For the text-containing cell, return its midpoint in (x, y) coordinate format. 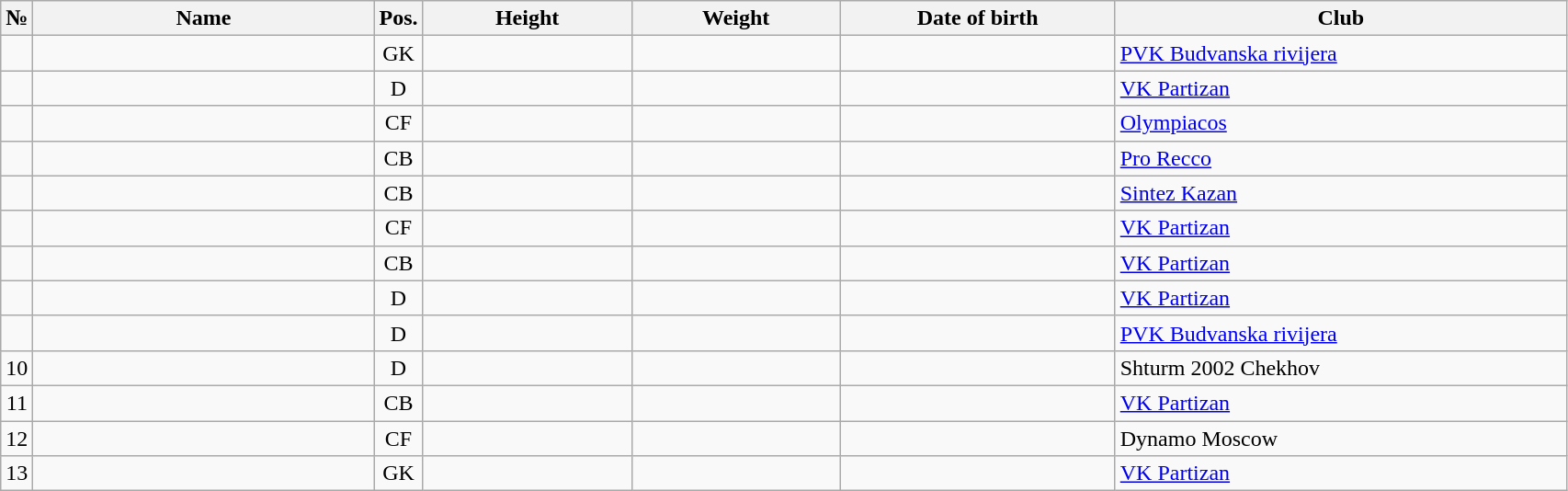
12 (17, 439)
Weight (735, 18)
Pro Recco (1340, 158)
Height (528, 18)
Name (204, 18)
Dynamo Moscow (1340, 439)
10 (17, 368)
11 (17, 403)
Date of birth (978, 18)
Club (1340, 18)
№ (17, 18)
13 (17, 474)
Sintez Kazan (1340, 193)
Olympiacos (1340, 123)
Shturm 2002 Chekhov (1340, 368)
Pos. (399, 18)
